Return (X, Y) of the center of cell containing provided text 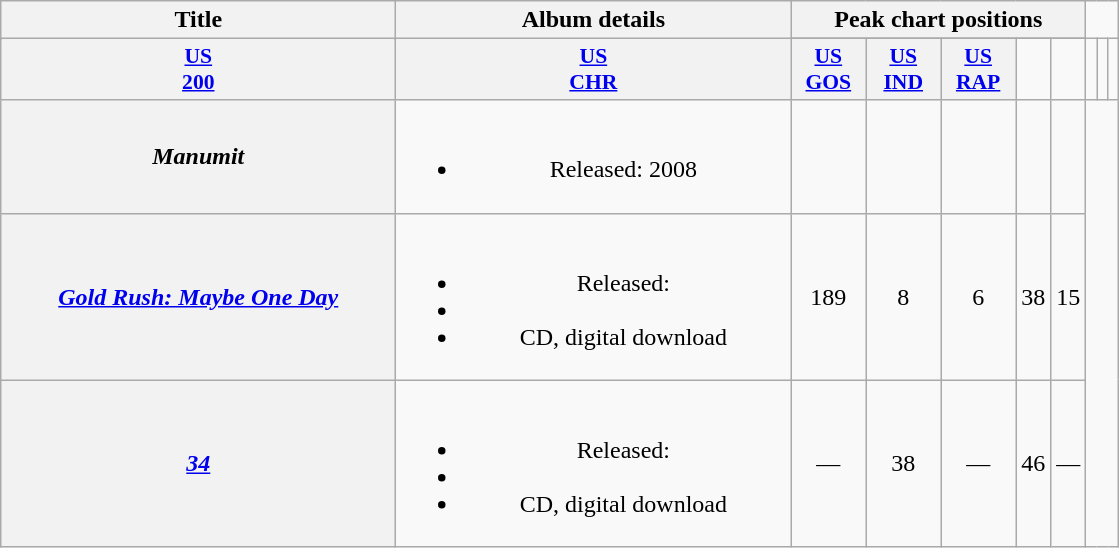
15 (1068, 296)
US200 (198, 70)
USRAP (978, 70)
USIND (904, 70)
USGOS (828, 70)
Manumit (198, 156)
Album details (594, 20)
6 (978, 296)
Gold Rush: Maybe One Day (198, 296)
189 (828, 296)
Peak chart positions (938, 20)
Title (198, 20)
46 (1034, 464)
USCHR (594, 70)
8 (904, 296)
34 (198, 464)
Released: 2008 (594, 156)
